Identify which cell holds the provided text, then report its [X, Y] central coordinate. 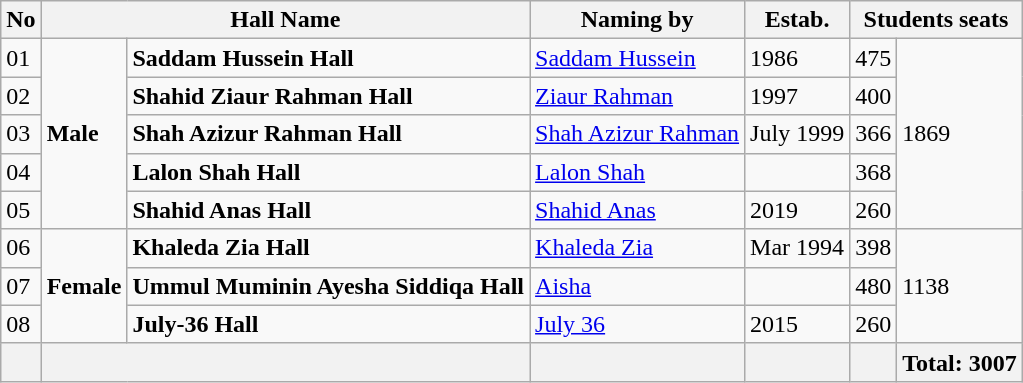
July 1999 [798, 134]
Shahid Anas Hall [328, 210]
1869 [960, 134]
02 [21, 96]
Saddam Hussein Hall [328, 58]
1138 [960, 286]
Lalon Shah Hall [328, 172]
06 [21, 248]
Shahid Ziaur Rahman Hall [328, 96]
398 [874, 248]
No [21, 20]
08 [21, 324]
Estab. [798, 20]
480 [874, 286]
Female [84, 286]
Hall Name [285, 20]
2015 [798, 324]
368 [874, 172]
05 [21, 210]
475 [874, 58]
Mar 1994 [798, 248]
366 [874, 134]
Shah Azizur Rahman Hall [328, 134]
Khaleda Zia Hall [328, 248]
Saddam Hussein [638, 58]
1986 [798, 58]
Khaleda Zia [638, 248]
03 [21, 134]
Lalon Shah [638, 172]
2019 [798, 210]
Total: 3007 [960, 362]
1997 [798, 96]
400 [874, 96]
July 36 [638, 324]
Ummul Muminin Ayesha Siddiqa Hall [328, 286]
Naming by [638, 20]
Aisha [638, 286]
Male [84, 134]
Shahid Anas [638, 210]
July-36 Hall [328, 324]
Students seats [936, 20]
01 [21, 58]
07 [21, 286]
Shah Azizur Rahman [638, 134]
04 [21, 172]
Ziaur Rahman [638, 96]
